Locate the cell with the specified text and output its (X, Y) center coordinate. 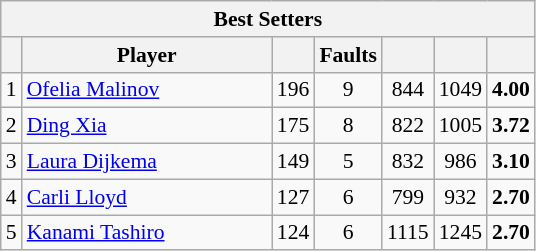
1245 (460, 233)
Carli Lloyd (147, 197)
Player (147, 55)
Faults (348, 55)
844 (408, 90)
Kanami Tashiro (147, 233)
932 (460, 197)
2 (12, 126)
822 (408, 126)
3 (12, 162)
1049 (460, 90)
986 (460, 162)
8 (348, 126)
4 (12, 197)
175 (294, 126)
1115 (408, 233)
124 (294, 233)
3.72 (511, 126)
Ofelia Malinov (147, 90)
149 (294, 162)
3.10 (511, 162)
1005 (460, 126)
Best Setters (268, 19)
4.00 (511, 90)
Laura Dijkema (147, 162)
799 (408, 197)
832 (408, 162)
9 (348, 90)
196 (294, 90)
Ding Xia (147, 126)
127 (294, 197)
1 (12, 90)
